Find where the given text appears and provide that cell's center as [x, y] coordinate. 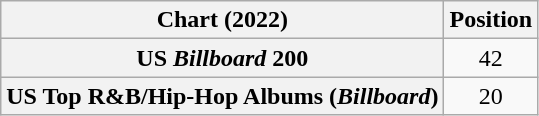
US Top R&B/Hip-Hop Albums (Billboard) [222, 96]
20 [491, 96]
42 [491, 58]
Chart (2022) [222, 20]
US Billboard 200 [222, 58]
Position [491, 20]
